Find where the given text appears and provide that cell's center as [X, Y] coordinate. 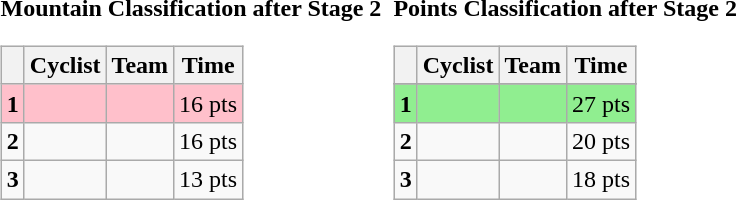
27 pts [600, 103]
13 pts [208, 179]
18 pts [600, 179]
20 pts [600, 141]
